Return the (x, y) coordinate for the center point of the cell that contains the specified text.  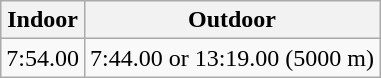
Outdoor (232, 20)
7:54.00 (43, 58)
7:44.00 or 13:19.00 (5000 m) (232, 58)
Indoor (43, 20)
